Capture the cell that displays the provided text and extract its [x, y] central coordinate. 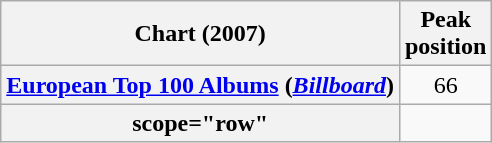
Chart (2007) [200, 34]
66 [445, 85]
European Top 100 Albums (Billboard) [200, 85]
scope="row" [200, 123]
Peakposition [445, 34]
